Locate the cell with the specified text and output its [x, y] center coordinate. 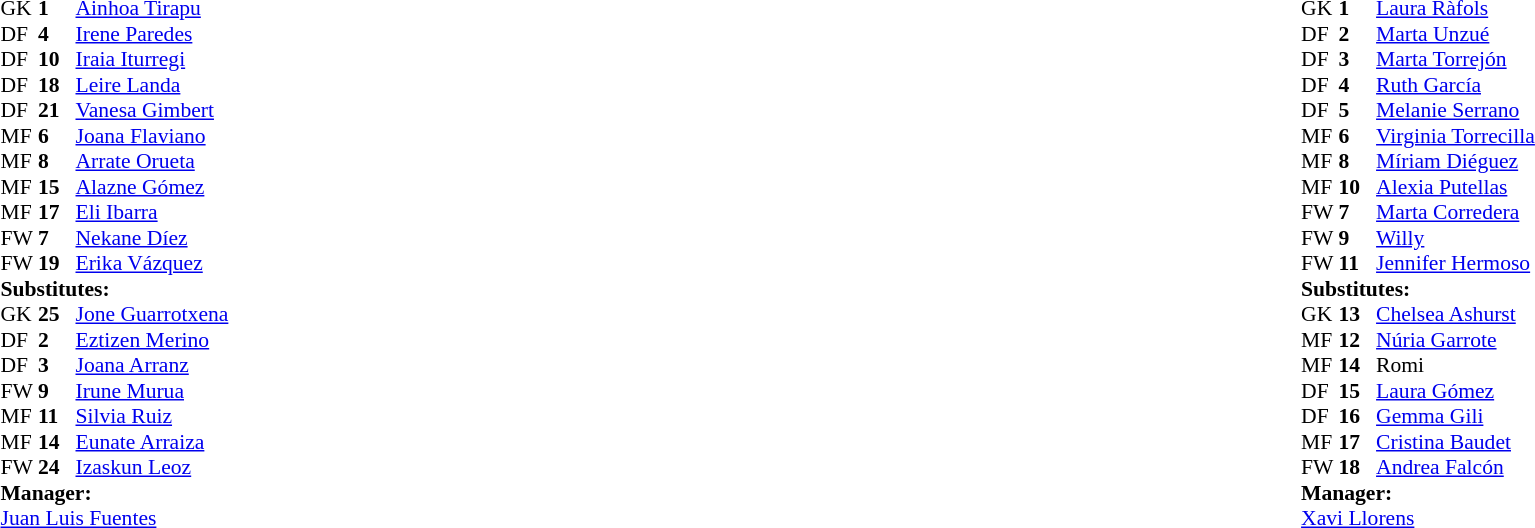
Eli Ibarra [152, 213]
Silvia Ruiz [152, 417]
13 [1358, 315]
Eunate Arraiza [152, 442]
Ruth García [1456, 85]
Iraia Iturregi [152, 59]
5 [1358, 111]
Núria Garrote [1456, 340]
Míriam Diéguez [1456, 161]
Jennifer Hermoso [1456, 263]
Nekane Díez [152, 238]
Melanie Serrano [1456, 111]
Erika Vázquez [152, 263]
25 [57, 315]
Laura Gómez [1456, 391]
Alexia Putellas [1456, 187]
Marta Torrejón [1456, 59]
Romi [1456, 365]
Irune Murua [152, 391]
Cristina Baudet [1456, 442]
21 [57, 111]
19 [57, 263]
24 [57, 467]
Izaskun Leoz [152, 467]
12 [1358, 340]
Marta Corredera [1456, 213]
Vanesa Gimbert [152, 111]
Leire Landa [152, 85]
Joana Flaviano [152, 136]
Joana Arranz [152, 365]
Arrate Orueta [152, 161]
Andrea Falcón [1456, 467]
Willy [1456, 238]
Jone Guarrotxena [152, 315]
Virginia Torrecilla [1456, 136]
Alazne Gómez [152, 187]
Gemma Gili [1456, 417]
Eztizen Merino [152, 340]
16 [1358, 417]
Chelsea Ashurst [1456, 315]
Marta Unzué [1456, 34]
Irene Paredes [152, 34]
